Extract the (x, y) coordinate from the center of the cell holding the provided text.  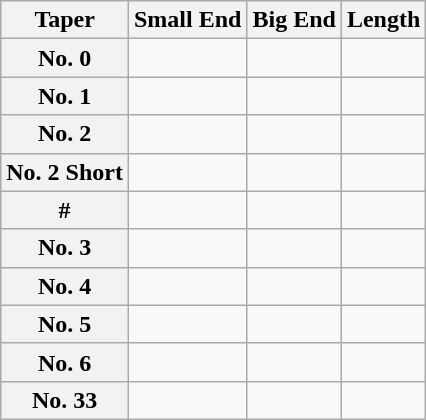
No. 5 (65, 324)
# (65, 210)
No. 33 (65, 400)
No. 1 (65, 96)
Length (383, 20)
Big End (294, 20)
No. 3 (65, 248)
Small End (187, 20)
No. 0 (65, 58)
No. 6 (65, 362)
Taper (65, 20)
No. 2 Short (65, 172)
No. 4 (65, 286)
No. 2 (65, 134)
